Identify which cell holds the provided text, then report its (x, y) central coordinate. 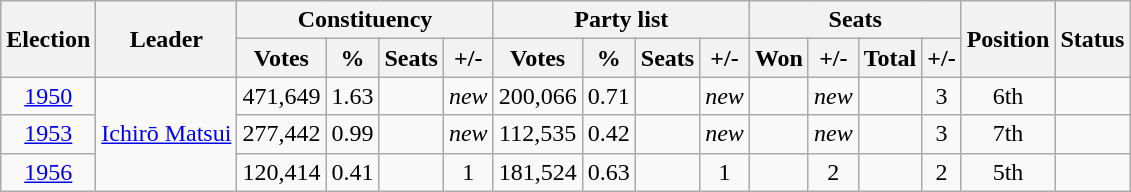
0.42 (608, 134)
0.41 (352, 172)
0.99 (352, 134)
277,442 (282, 134)
1956 (48, 172)
Constituency (365, 20)
181,524 (538, 172)
120,414 (282, 172)
Status (1092, 39)
Won (778, 58)
1950 (48, 96)
1.63 (352, 96)
0.71 (608, 96)
0.63 (608, 172)
Total (890, 58)
Party list (621, 20)
5th (1008, 172)
471,649 (282, 96)
Position (1008, 39)
200,066 (538, 96)
112,535 (538, 134)
7th (1008, 134)
Leader (166, 39)
Ichirō Matsui (166, 134)
1953 (48, 134)
Election (48, 39)
6th (1008, 96)
